For the text-containing cell, return its midpoint in (x, y) coordinate format. 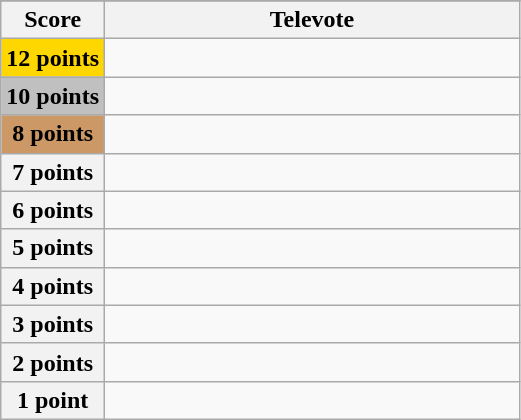
8 points (53, 134)
1 point (53, 400)
Televote (312, 20)
4 points (53, 286)
10 points (53, 96)
3 points (53, 324)
5 points (53, 248)
6 points (53, 210)
12 points (53, 58)
Score (53, 20)
7 points (53, 172)
2 points (53, 362)
